Return the [X, Y] coordinate for the center point of the cell that contains the specified text.  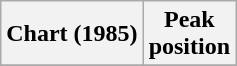
Peakposition [189, 34]
Chart (1985) [72, 34]
